Return the (x, y) coordinate for the center point of the cell that contains the specified text.  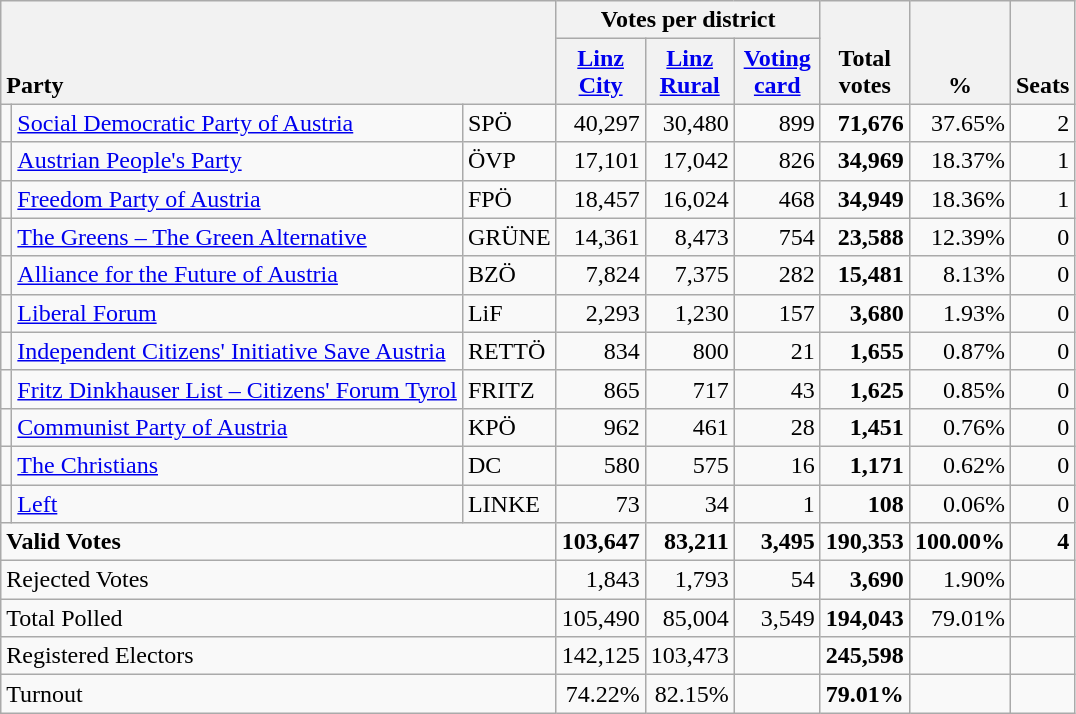
FPÖ (509, 199)
Party (278, 52)
Valid Votes (278, 542)
37.65% (960, 123)
83,211 (690, 542)
3,680 (864, 313)
0.87% (960, 351)
962 (600, 427)
17,101 (600, 161)
1,230 (690, 313)
8,473 (690, 237)
3,690 (864, 580)
34,949 (864, 199)
LinzRural (690, 72)
Left (238, 503)
GRÜNE (509, 237)
LINKE (509, 503)
7,375 (690, 275)
The Greens – The Green Alternative (238, 237)
30,480 (690, 123)
Rejected Votes (278, 580)
Independent Citizens' Initiative Save Austria (238, 351)
194,043 (864, 618)
899 (777, 123)
Turnout (278, 694)
15,481 (864, 275)
21 (777, 351)
717 (690, 389)
2,293 (600, 313)
43 (777, 389)
Votes per district (688, 20)
0.85% (960, 389)
Totalvotes (864, 52)
834 (600, 351)
1,451 (864, 427)
12.39% (960, 237)
8.13% (960, 275)
KPÖ (509, 427)
3,549 (777, 618)
34 (690, 503)
18,457 (600, 199)
Total Polled (278, 618)
SPÖ (509, 123)
4 (1042, 542)
Registered Electors (278, 656)
105,490 (600, 618)
The Christians (238, 465)
ÖVP (509, 161)
142,125 (600, 656)
103,647 (600, 542)
LiF (509, 313)
Alliance for the Future of Austria (238, 275)
1,171 (864, 465)
Votingcard (777, 72)
1.93% (960, 313)
245,598 (864, 656)
54 (777, 580)
18.37% (960, 161)
Freedom Party of Austria (238, 199)
14,361 (600, 237)
FRITZ (509, 389)
17,042 (690, 161)
0.06% (960, 503)
LinzCity (600, 72)
% (960, 52)
754 (777, 237)
85,004 (690, 618)
Liberal Forum (238, 313)
1.90% (960, 580)
16,024 (690, 199)
74.22% (600, 694)
Seats (1042, 52)
108 (864, 503)
575 (690, 465)
40,297 (600, 123)
461 (690, 427)
826 (777, 161)
800 (690, 351)
282 (777, 275)
RETTÖ (509, 351)
Austrian People's Party (238, 161)
1,793 (690, 580)
Social Democratic Party of Austria (238, 123)
0.62% (960, 465)
2 (1042, 123)
34,969 (864, 161)
190,353 (864, 542)
157 (777, 313)
7,824 (600, 275)
23,588 (864, 237)
73 (600, 503)
865 (600, 389)
100.00% (960, 542)
28 (777, 427)
71,676 (864, 123)
82.15% (690, 694)
DC (509, 465)
1,843 (600, 580)
18.36% (960, 199)
Fritz Dinkhauser List – Citizens' Forum Tyrol (238, 389)
16 (777, 465)
BZÖ (509, 275)
580 (600, 465)
1,655 (864, 351)
0.76% (960, 427)
468 (777, 199)
1,625 (864, 389)
Communist Party of Austria (238, 427)
103,473 (690, 656)
3,495 (777, 542)
